From the cell containing the given text, extract its center point as [x, y] coordinate. 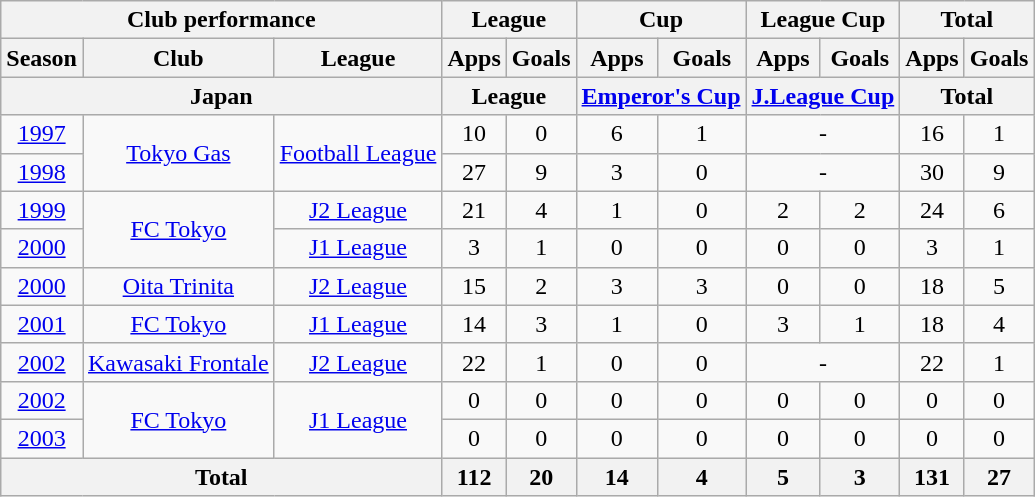
10 [474, 134]
1998 [42, 172]
1999 [42, 210]
20 [541, 477]
League Cup [823, 20]
J.League Cup [823, 96]
131 [932, 477]
16 [932, 134]
Club performance [222, 20]
Oita Trinita [178, 286]
2003 [42, 438]
112 [474, 477]
2001 [42, 324]
Japan [222, 96]
30 [932, 172]
Season [42, 58]
Kawasaki Frontale [178, 362]
21 [474, 210]
15 [474, 286]
Cup [661, 20]
Club [178, 58]
1997 [42, 134]
Football League [358, 153]
24 [932, 210]
Emperor's Cup [661, 96]
Tokyo Gas [178, 153]
